Detect which cell encompasses the target text, then output its [x, y] center coordinate. 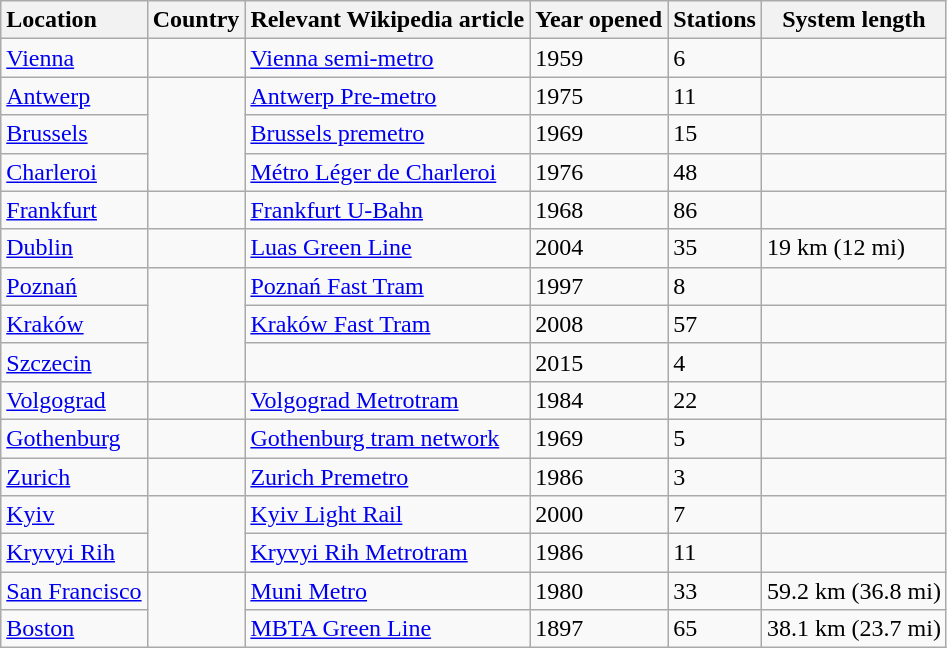
Volgograd Metrotram [388, 400]
Year opened [599, 20]
Volgograd [74, 400]
1980 [599, 591]
48 [715, 172]
Kryvyi Rih [74, 553]
Antwerp [74, 96]
Muni Metro [388, 591]
Métro Léger de Charleroi [388, 172]
2004 [599, 248]
Frankfurt [74, 210]
57 [715, 324]
19 km (12 mi) [854, 248]
Gothenburg tram network [388, 438]
Country [196, 20]
86 [715, 210]
65 [715, 629]
Antwerp Pre-metro [388, 96]
7 [715, 515]
MBTA Green Line [388, 629]
8 [715, 286]
Boston [74, 629]
2008 [599, 324]
Frankfurt U-Bahn [388, 210]
Location [74, 20]
Zurich Premetro [388, 477]
38.1 km (23.7 mi) [854, 629]
6 [715, 58]
3 [715, 477]
Luas Green Line [388, 248]
Kraków Fast Tram [388, 324]
Vienna semi-metro [388, 58]
59.2 km (36.8 mi) [854, 591]
Kyiv [74, 515]
1968 [599, 210]
Poznań Fast Tram [388, 286]
33 [715, 591]
1984 [599, 400]
15 [715, 134]
Gothenburg [74, 438]
Vienna [74, 58]
Brussels premetro [388, 134]
22 [715, 400]
1975 [599, 96]
Zurich [74, 477]
1976 [599, 172]
Brussels [74, 134]
35 [715, 248]
Kryvyi Rih Metrotram [388, 553]
Dublin [74, 248]
Szczecin [74, 362]
Relevant Wikipedia article [388, 20]
1997 [599, 286]
Poznań [74, 286]
System length [854, 20]
Kraków [74, 324]
1897 [599, 629]
4 [715, 362]
1959 [599, 58]
Stations [715, 20]
San Francisco [74, 591]
Charleroi [74, 172]
2000 [599, 515]
2015 [599, 362]
Kyiv Light Rail [388, 515]
5 [715, 438]
